Output the [X, Y] coordinate of the center of the cell containing the given text.  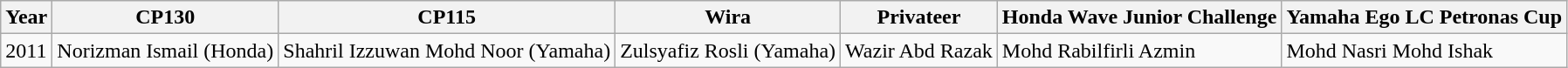
Privateer [919, 17]
CP115 [447, 17]
2011 [26, 51]
Honda Wave Junior Challenge [1139, 17]
Norizman Ismail (Honda) [166, 51]
Shahril Izzuwan Mohd Noor (Yamaha) [447, 51]
Zulsyafiz Rosli (Yamaha) [728, 51]
Wazir Abd Razak [919, 51]
CP130 [166, 17]
Yamaha Ego LC Petronas Cup [1425, 17]
Wira [728, 17]
Mohd Rabilfirli Azmin [1139, 51]
Mohd Nasri Mohd Ishak [1425, 51]
Year [26, 17]
